Locate the cell with the specified text and output its [X, Y] center coordinate. 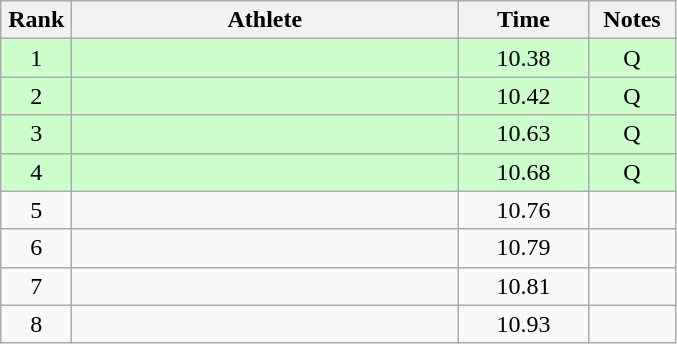
10.68 [524, 172]
Rank [36, 20]
5 [36, 210]
10.79 [524, 248]
10.81 [524, 286]
6 [36, 248]
7 [36, 286]
3 [36, 134]
10.93 [524, 324]
1 [36, 58]
10.63 [524, 134]
Time [524, 20]
10.38 [524, 58]
2 [36, 96]
10.42 [524, 96]
4 [36, 172]
Athlete [265, 20]
8 [36, 324]
10.76 [524, 210]
Notes [632, 20]
